Identify which cell holds the provided text, then report its (x, y) central coordinate. 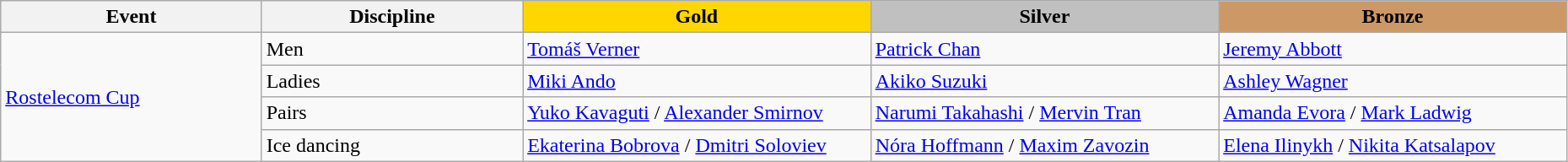
Ashley Wagner (1393, 81)
Ice dancing (391, 145)
Amanda Evora / Mark Ladwig (1393, 113)
Event (132, 17)
Yuko Kavaguti / Alexander Smirnov (697, 113)
Gold (697, 17)
Akiko Suzuki (1044, 81)
Pairs (391, 113)
Bronze (1393, 17)
Tomáš Verner (697, 49)
Silver (1044, 17)
Ekaterina Bobrova / Dmitri Soloviev (697, 145)
Jeremy Abbott (1393, 49)
Patrick Chan (1044, 49)
Men (391, 49)
Discipline (391, 17)
Miki Ando (697, 81)
Rostelecom Cup (132, 97)
Narumi Takahashi / Mervin Tran (1044, 113)
Ladies (391, 81)
Elena Ilinykh / Nikita Katsalapov (1393, 145)
Nóra Hoffmann / Maxim Zavozin (1044, 145)
